Identify which cell holds the provided text, then report its (x, y) central coordinate. 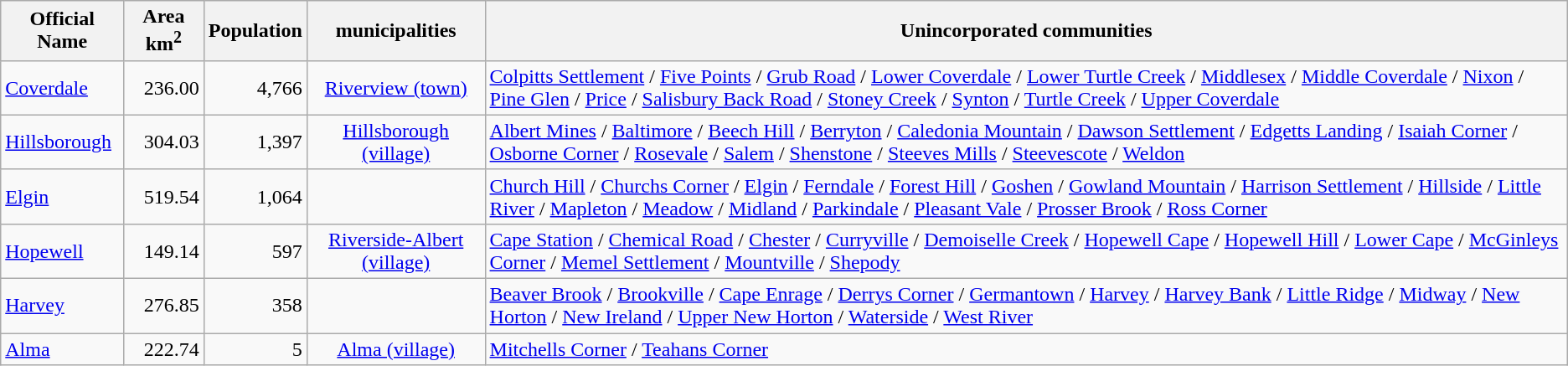
Riverview (town) (395, 87)
222.74 (164, 349)
Hillsborough (village) (395, 142)
Official Name (62, 31)
municipalities (395, 31)
Alma (62, 349)
Unincorporated communities (1026, 31)
Harvey (62, 307)
304.03 (164, 142)
1,397 (255, 142)
Coverdale (62, 87)
Mitchells Corner / Teahans Corner (1026, 349)
Alma (village) (395, 349)
149.14 (164, 251)
358 (255, 307)
1,064 (255, 196)
519.54 (164, 196)
5 (255, 349)
Riverside-Albert (village) (395, 251)
236.00 (164, 87)
Area km2 (164, 31)
597 (255, 251)
4,766 (255, 87)
Hopewell (62, 251)
Elgin (62, 196)
276.85 (164, 307)
Hillsborough (62, 142)
Population (255, 31)
